Determine the (x, y) coordinate at the center of the cell enclosing the given text.  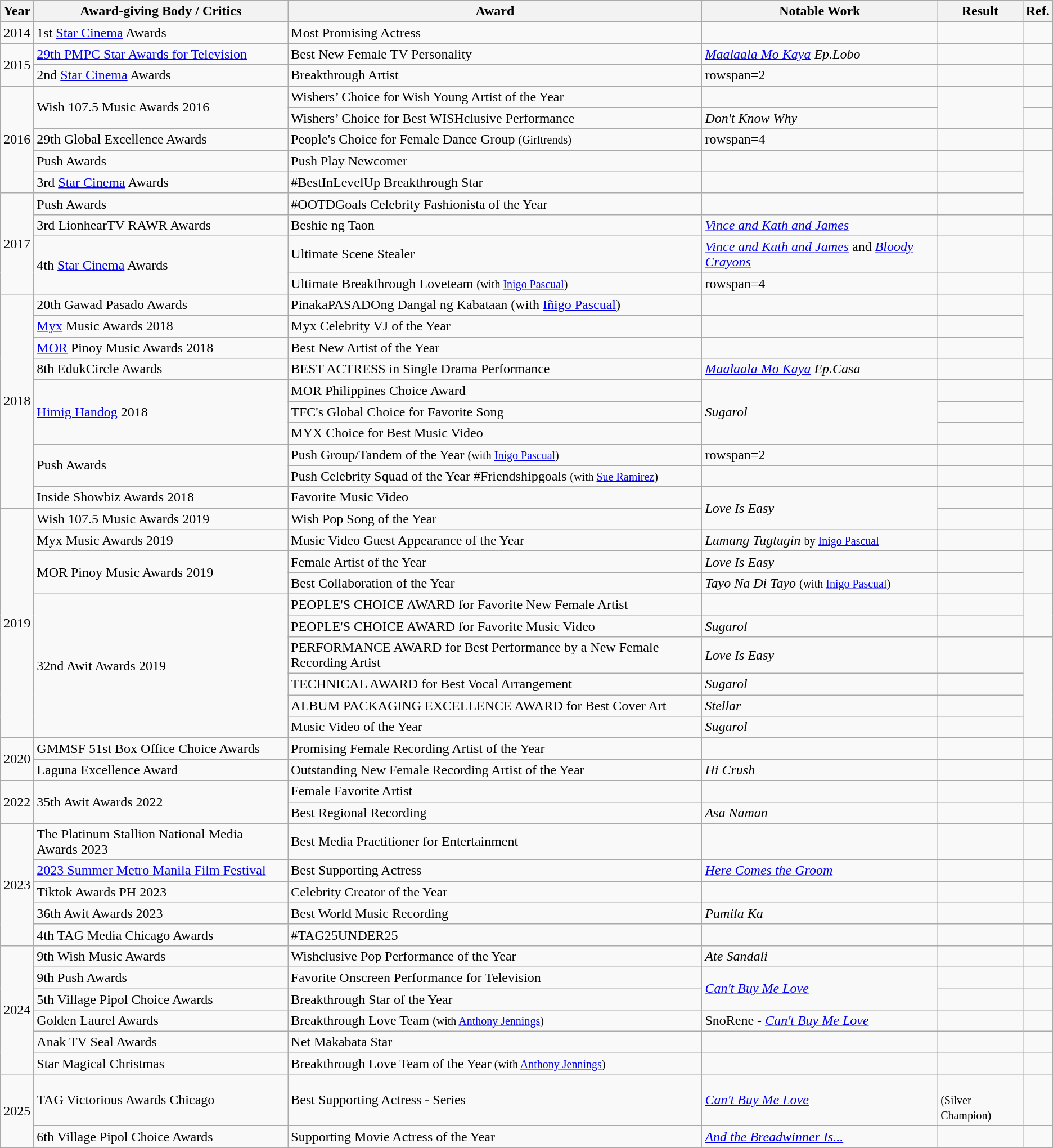
Most Promising Actress (495, 33)
MOR Philippines Choice Award (495, 391)
2025 (17, 1111)
Himig Handog 2018 (161, 412)
The Platinum Stallion National Media Awards 2023 (161, 842)
Star Magical Christmas (161, 1064)
SnoRene - Can't Buy Me Love (820, 1021)
Female Favorite Artist (495, 791)
Supporting Movie Actress of the Year (495, 1137)
9th Push Awards (161, 977)
2019 (17, 623)
Award-giving Body / Critics (161, 11)
29th Global Excellence Awards (161, 140)
PEOPLE'S CHOICE AWARD for Favorite Music Video (495, 626)
GMMSF 51st Box Office Choice Awards (161, 748)
Breakthrough Star of the Year (495, 999)
Award (495, 11)
Tayo Na Di Tayo (with Inigo Pascual) (820, 583)
Vince and Kath and James and Bloody Crayons (820, 254)
8th EdukCircle Awards (161, 369)
Best World Music Recording (495, 913)
Maalaala Mo Kaya Ep.Lobo (820, 54)
PinakaPASADOng Dangal ng Kabataan (with Iñigo Pascual) (495, 305)
Best Collaboration of the Year (495, 583)
Inside Showbiz Awards 2018 (161, 497)
Favorite Music Video (495, 497)
3rd LionhearTV RAWR Awards (161, 225)
TAG Victorious Awards Chicago (161, 1100)
Celebrity Creator of the Year (495, 892)
PERFORMANCE AWARD for Best Performance by a New Female Recording Artist (495, 655)
2024 (17, 1010)
#BestInLevelUp Breakthrough Star (495, 182)
Laguna Excellence Award (161, 770)
5th Village Pipol Choice Awards (161, 999)
ALBUM PACKAGING EXCELLENCE AWARD for Best Cover Art (495, 706)
Music Video Guest Appearance of the Year (495, 540)
Myx Celebrity VJ of the Year (495, 326)
Don't Know Why (820, 118)
1st Star Cinema Awards (161, 33)
Breakthrough Artist (495, 75)
Music Video of the Year (495, 727)
Wishers’ Choice for Wish Young Artist of the Year (495, 97)
9th Wish Music Awards (161, 956)
Here Comes the Groom (820, 871)
32nd Awit Awards 2019 (161, 665)
2016 (17, 140)
MOR Pinoy Music Awards 2019 (161, 572)
Anak TV Seal Awards (161, 1042)
Best Media Practitioner for Entertainment (495, 842)
Maalaala Mo Kaya Ep.Casa (820, 369)
Ate Sandali (820, 956)
Wish 107.5 Music Awards 2016 (161, 107)
TFC's Global Choice for Favorite Song (495, 412)
Favorite Onscreen Performance for Television (495, 977)
And the Breadwinner Is... (820, 1137)
2017 (17, 243)
Myx Music Awards 2019 (161, 540)
29th PMPC Star Awards for Television (161, 54)
Wish 107.5 Music Awards 2019 (161, 519)
#OOTDGoals Celebrity Fashionista of the Year (495, 204)
Best Regional Recording (495, 813)
2020 (17, 759)
Wish Pop Song of the Year (495, 519)
Pumila Ka (820, 913)
Best Supporting Actress (495, 871)
(Silver Champion) (980, 1100)
Net Makabata Star (495, 1042)
PEOPLE'S CHOICE AWARD for Favorite New Female Artist (495, 604)
36th Awit Awards 2023 (161, 913)
Best New Female TV Personality (495, 54)
2022 (17, 802)
BEST ACTRESS in Single Drama Performance (495, 369)
Result (980, 11)
4th Star Cinema Awards (161, 264)
3rd Star Cinema Awards (161, 182)
Breakthrough Love Team (with Anthony Jennings) (495, 1021)
Beshie ng Taon (495, 225)
2015 (17, 65)
Golden Laurel Awards (161, 1021)
Female Artist of the Year (495, 562)
Year (17, 11)
#TAG25UNDER25 (495, 935)
Best Supporting Actress - Series (495, 1100)
Tiktok Awards PH 2023 (161, 892)
Breakthrough Love Team of the Year (with Anthony Jennings) (495, 1064)
Push Celebrity Squad of the Year #Friendshipgoals (with Sue Ramirez) (495, 476)
Promising Female Recording Artist of the Year (495, 748)
20th Gawad Pasado Awards (161, 305)
Ref. (1037, 11)
Stellar (820, 706)
2023 Summer Metro Manila Film Festival (161, 871)
Lumang Tugtugin by Inigo Pascual (820, 540)
Outstanding New Female Recording Artist of the Year (495, 770)
Wishers’ Choice for Best WISHclusive Performance (495, 118)
Push Group/Tandem of the Year (with Inigo Pascual) (495, 455)
Notable Work (820, 11)
Wishclusive Pop Performance of the Year (495, 956)
Push Play Newcomer (495, 161)
2014 (17, 33)
2nd Star Cinema Awards (161, 75)
TECHNICAL AWARD for Best Vocal Arrangement (495, 684)
Vince and Kath and James (820, 225)
Myx Music Awards 2018 (161, 326)
Ultimate Scene Stealer (495, 254)
People's Choice for Female Dance Group (Girltrends) (495, 140)
Hi Crush (820, 770)
35th Awit Awards 2022 (161, 802)
4th TAG Media Chicago Awards (161, 935)
Asa Naman (820, 813)
Ultimate Breakthrough Loveteam (with Inigo Pascual) (495, 283)
2023 (17, 885)
MOR Pinoy Music Awards 2018 (161, 348)
MYX Choice for Best Music Video (495, 433)
2018 (17, 402)
Best New Artist of the Year (495, 348)
6th Village Pipol Choice Awards (161, 1137)
